Detect which cell encompasses the target text, then output its (X, Y) center coordinate. 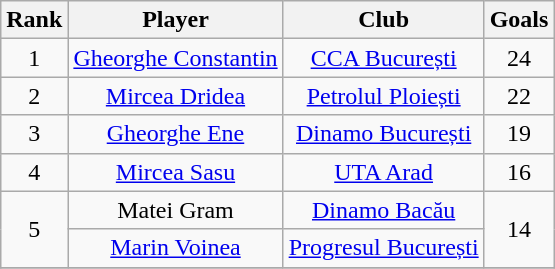
Gheorghe Ene (176, 134)
Marin Voinea (176, 248)
1 (34, 58)
22 (519, 96)
CCA București (384, 58)
UTA Arad (384, 172)
19 (519, 134)
4 (34, 172)
Mircea Dridea (176, 96)
Matei Gram (176, 210)
5 (34, 229)
Gheorghe Constantin (176, 58)
Club (384, 20)
Player (176, 20)
24 (519, 58)
Goals (519, 20)
2 (34, 96)
Dinamo Bacău (384, 210)
3 (34, 134)
Mircea Sasu (176, 172)
Petrolul Ploiești (384, 96)
Dinamo București (384, 134)
14 (519, 229)
Progresul București (384, 248)
16 (519, 172)
Rank (34, 20)
